Detect which cell encompasses the target text, then output its (x, y) center coordinate. 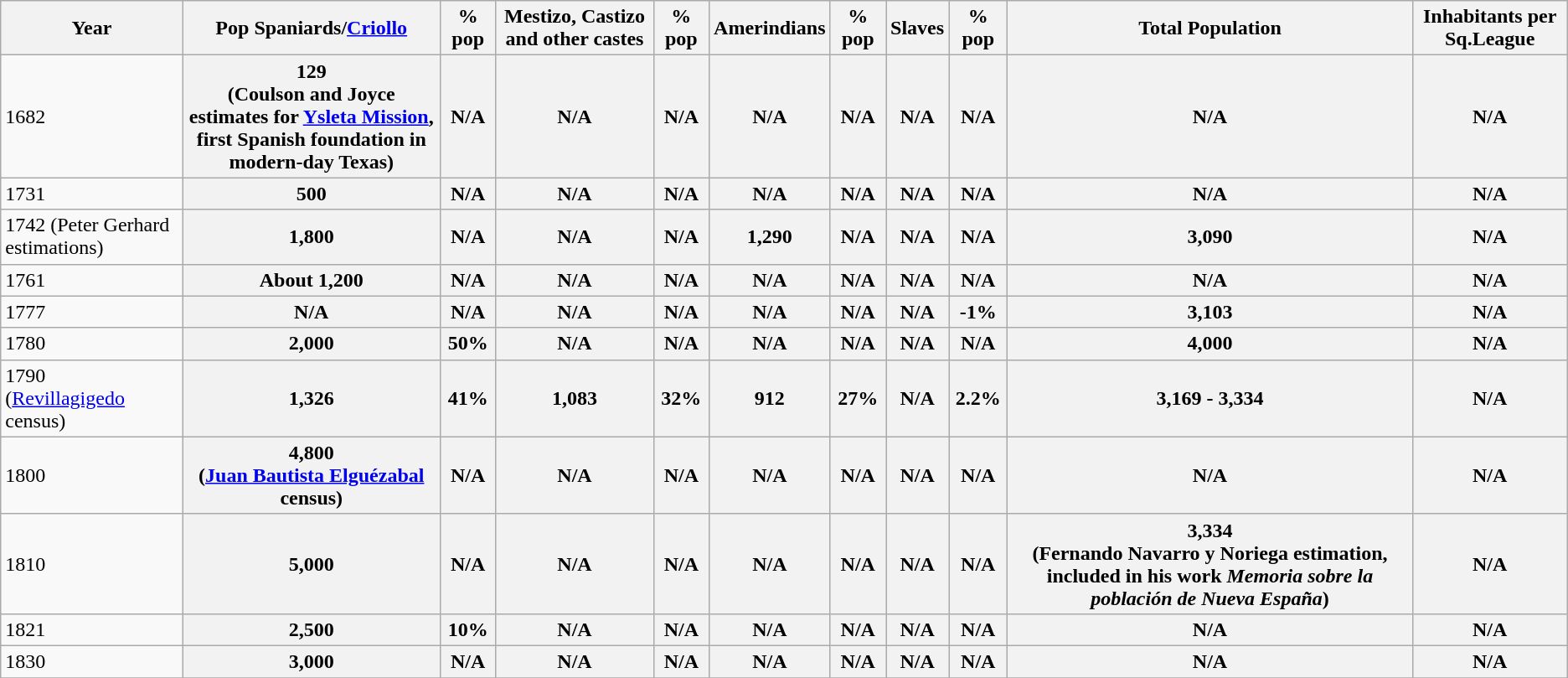
Pop Spaniards/Criollo (312, 28)
129 (Coulson and Joyce estimates for Ysleta Mission, first Spanish foundation in modern-day Texas) (312, 116)
1777 (92, 312)
4,000 (1210, 344)
1731 (92, 194)
1830 (92, 661)
912 (770, 398)
1761 (92, 280)
1790(Revillagigedo census) (92, 398)
About 1,200 (312, 280)
1821 (92, 629)
10% (467, 629)
2,500 (312, 629)
1800 (92, 475)
1,800 (312, 236)
500 (312, 194)
1,326 (312, 398)
3,103 (1210, 312)
3,090 (1210, 236)
Year (92, 28)
3,000 (312, 661)
Amerindians (770, 28)
Mestizo, Castizo and other castes (575, 28)
Slaves (918, 28)
2.2% (978, 398)
5,000 (312, 563)
1780 (92, 344)
3,169 - 3,334 (1210, 398)
3,334 (Fernando Navarro y Noriega estimation, included in his work Memoria sobre la población de Nueva España) (1210, 563)
Total Population (1210, 28)
1810 (92, 563)
1742 (Peter Gerhard estimations) (92, 236)
Inhabitants per Sq.League (1489, 28)
41% (467, 398)
27% (858, 398)
32% (682, 398)
1,083 (575, 398)
-1% (978, 312)
4,800 (Juan Bautista Elguézabal census) (312, 475)
1,290 (770, 236)
50% (467, 344)
2,000 (312, 344)
1682 (92, 116)
